For the text-containing cell, return its midpoint in (x, y) coordinate format. 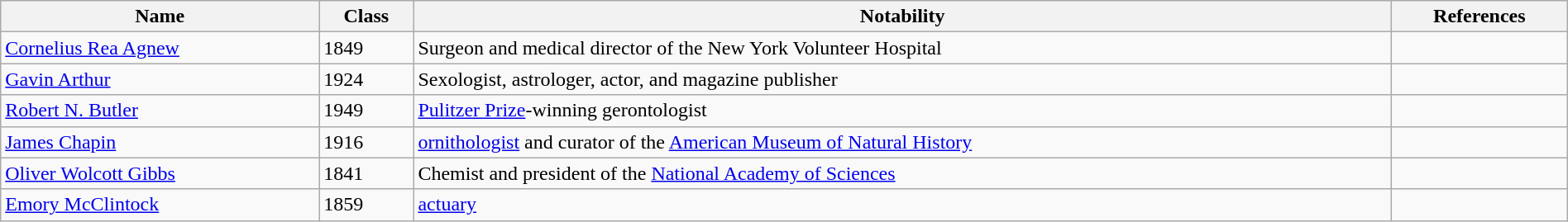
Pulitzer Prize-winning gerontologist (902, 111)
1949 (366, 111)
1859 (366, 205)
Chemist and president of the National Academy of Sciences (902, 173)
Sexologist, astrologer, actor, and magazine publisher (902, 79)
Robert N. Butler (160, 111)
Name (160, 17)
1924 (366, 79)
1916 (366, 142)
1841 (366, 173)
1849 (366, 48)
Emory McClintock (160, 205)
James Chapin (160, 142)
Oliver Wolcott Gibbs (160, 173)
ornithologist and curator of the American Museum of Natural History (902, 142)
Notability (902, 17)
Class (366, 17)
Gavin Arthur (160, 79)
References (1479, 17)
Cornelius Rea Agnew (160, 48)
actuary (902, 205)
Surgeon and medical director of the New York Volunteer Hospital (902, 48)
